Output the (x, y) coordinate of the center of the cell containing the given text.  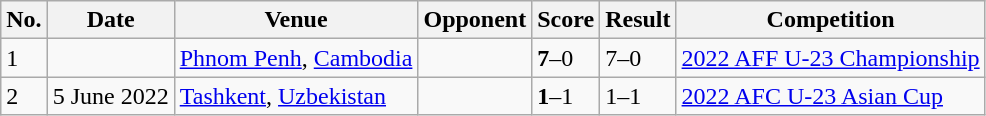
Date (110, 20)
2022 AFF U-23 Championship (830, 58)
2022 AFC U-23 Asian Cup (830, 96)
Competition (830, 20)
1 (24, 58)
Score (566, 20)
Result (638, 20)
2 (24, 96)
Opponent (475, 20)
Venue (296, 20)
Tashkent, Uzbekistan (296, 96)
No. (24, 20)
Phnom Penh, Cambodia (296, 58)
5 June 2022 (110, 96)
